Scan for the cell matching the given text and deliver its [X, Y] coordinate at center. 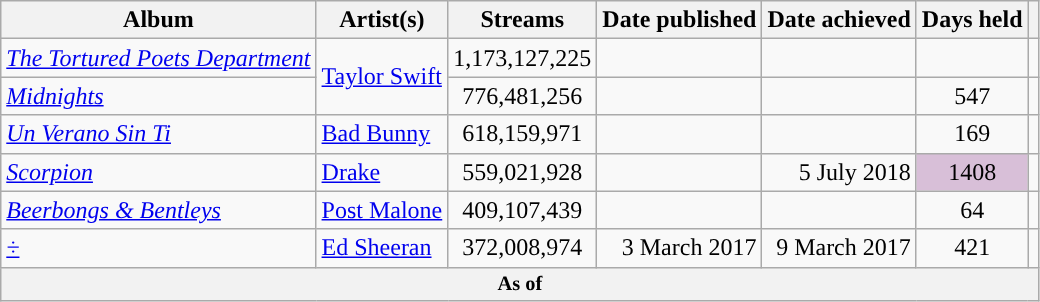
Beerbongs & Bentleys [158, 210]
5 July 2018 [839, 172]
559,021,928 [522, 172]
Bad Bunny [382, 134]
Artist(s) [382, 20]
Drake [382, 172]
372,008,974 [522, 248]
1,173,127,225 [522, 58]
169 [972, 134]
Post Malone [382, 210]
Un Verano Sin Ti [158, 134]
1408 [972, 172]
618,159,971 [522, 134]
÷ [158, 248]
Ed Sheeran [382, 248]
547 [972, 96]
421 [972, 248]
Streams [522, 20]
As of [520, 284]
409,107,439 [522, 210]
Scorpion [158, 172]
64 [972, 210]
Album [158, 20]
Date achieved [839, 20]
The Tortured Poets Department [158, 58]
Date published [680, 20]
3 March 2017 [680, 248]
Taylor Swift [382, 77]
9 March 2017 [839, 248]
Midnights [158, 96]
Days held [972, 20]
776,481,256 [522, 96]
